Determine the (x, y) coordinate at the center of the cell enclosing the given text.  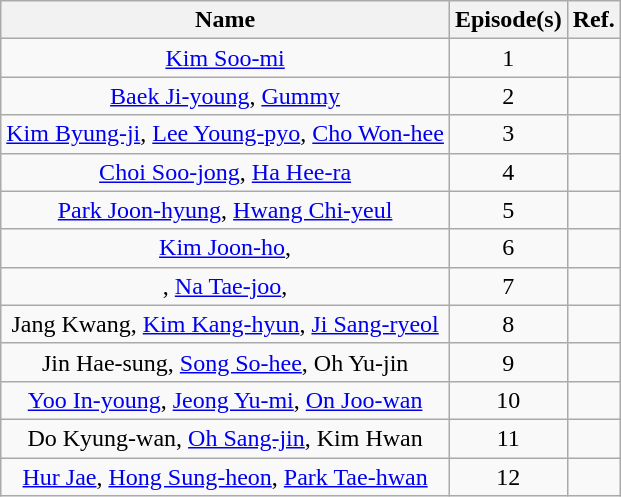
11 (508, 438)
12 (508, 477)
Choi Soo-jong, Ha Hee-ra (226, 172)
3 (508, 134)
, Na Tae-joo, (226, 286)
1 (508, 58)
Name (226, 20)
Hur Jae, Hong Sung-heon, Park Tae-hwan (226, 477)
Baek Ji-young, Gummy (226, 96)
Park Joon-hyung, Hwang Chi-yeul (226, 210)
Jin Hae-sung, Song So-hee, Oh Yu-jin (226, 362)
8 (508, 324)
Yoo In-young, Jeong Yu-mi, On Joo-wan (226, 400)
5 (508, 210)
10 (508, 400)
9 (508, 362)
2 (508, 96)
6 (508, 248)
Ref. (594, 20)
Episode(s) (508, 20)
4 (508, 172)
Kim Soo-mi (226, 58)
Kim Joon-ho, (226, 248)
Kim Byung-ji, Lee Young-pyo, Cho Won-hee (226, 134)
7 (508, 286)
Do Kyung-wan, Oh Sang-jin, Kim Hwan (226, 438)
Jang Kwang, Kim Kang-hyun, Ji Sang-ryeol (226, 324)
